For the text-containing cell, return its midpoint in [x, y] coordinate format. 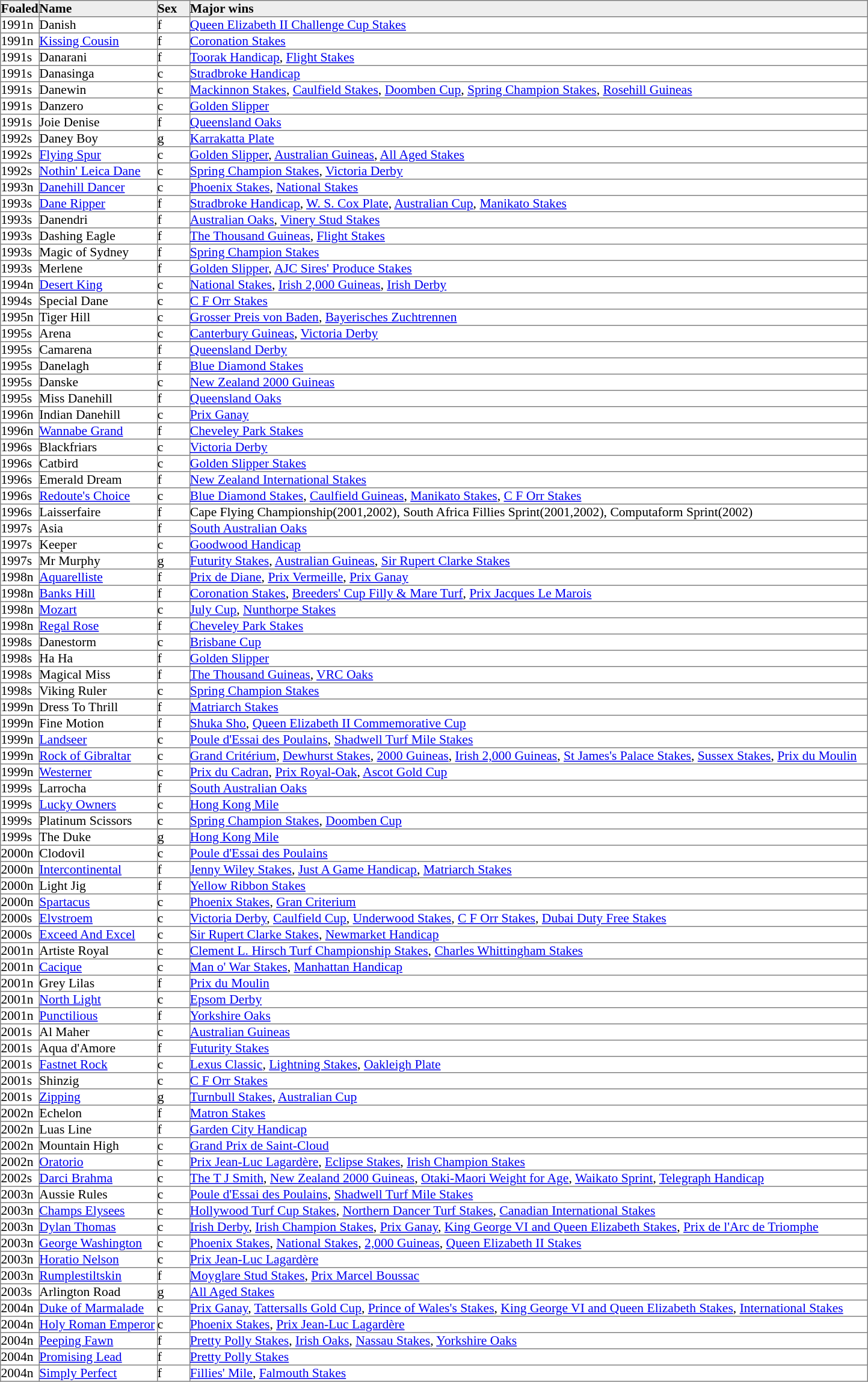
Dress To Thrill [98, 708]
Prix Ganay [528, 415]
Fillies' Mile, Falmouth Stakes [528, 1373]
Prix Ganay, Tattersalls Gold Cup, Prince of Wales's Stakes, King George VI and Queen Elizabeth Stakes, International Stakes [528, 1308]
Asia [98, 528]
Luas Line [98, 1130]
The Thousand Guineas, VRC Oaks [528, 675]
Toorak Handicap, Flight Stakes [528, 58]
Darci Brahma [98, 1178]
Danewin [98, 90]
Echelon [98, 1113]
Garden City Handicap [528, 1130]
Name [98, 8]
Goodwood Handicap [528, 545]
Danehill Dancer [98, 188]
Regal Rose [98, 626]
Simply Perfect [98, 1373]
Danzero [98, 106]
Cape Flying Championship(2001,2002), South Africa Fillies Sprint(2001,2002), Computaform Sprint(2002) [528, 513]
Indian Danehill [98, 415]
Brisbane Cup [528, 643]
Poule d'Essai des Poulains [528, 853]
Larrocha [98, 788]
New Zealand 2000 Guineas [528, 383]
Punctilious [98, 1016]
Yorkshire Oaks [528, 1016]
Rock of Gibraltar [98, 756]
Camarena [98, 350]
Danendri [98, 220]
The T J Smith, New Zealand 2000 Guineas, Otaki-Maori Weight for Age, Waikato Sprint, Telegraph Handicap [528, 1178]
Lucky Owners [98, 805]
Stradbroke Handicap, W. S. Cox Plate, Australian Cup, Manikato Stakes [528, 203]
Landseer [98, 740]
July Cup, Nunthorpe Stakes [528, 610]
Mountain High [98, 1146]
Shinzig [98, 1081]
Victoria Derby [528, 448]
George Washington [98, 1243]
Moyglare Stud Stakes, Prix Marcel Boussac [528, 1276]
Golden Slipper Stakes [528, 463]
Prix Jean-Luc Lagardère [528, 1260]
Phoenix Stakes, National Stakes, 2,000 Guineas, Queen Elizabeth II Stakes [528, 1243]
Matron Stakes [528, 1113]
2003s [20, 1292]
1993n [20, 188]
Nothin' Leica Dane [98, 171]
Man o' War Stakes, Manhattan Handicap [528, 967]
All Aged Stakes [528, 1292]
Coronation Stakes [528, 41]
Keeper [98, 545]
Flying Spur [98, 155]
Irish Derby, Irish Champion Stakes, Prix Ganay, King George VI and Queen Elizabeth Stakes, Prix de l'Arc de Triomphe [528, 1227]
Special Dane [98, 301]
Hollywood Turf Cup Stakes, Northern Dancer Turf Stakes, Canadian International Stakes [528, 1211]
Westerner [98, 773]
Dashing Eagle [98, 236]
Laisserfaire [98, 513]
Danestorm [98, 643]
Grand Critérium, Dewhurst Stakes, 2000 Guineas, Irish 2,000 Guineas, St James's Palace Stakes, Sussex Stakes, Prix du Moulin [528, 756]
Futurity Stakes, Australian Guineas, Sir Rupert Clarke Stakes [528, 561]
Fine Motion [98, 723]
Spring Champion Stakes, Victoria Derby [528, 171]
Mozart [98, 610]
Joie Denise [98, 123]
Pretty Polly Stakes, Irish Oaks, Nassau Stakes, Yorkshire Oaks [528, 1340]
Coronation Stakes, Breeders' Cup Filly & Mare Turf, Prix Jacques Le Marois [528, 593]
Dylan Thomas [98, 1227]
Canterbury Guineas, Victoria Derby [528, 333]
The Duke [98, 838]
Mr Murphy [98, 561]
Dane Ripper [98, 203]
Prix de Diane, Prix Vermeille, Prix Ganay [528, 578]
Catbird [98, 463]
Prix Jean-Luc Lagardère, Eclipse Stakes, Irish Champion Stakes [528, 1162]
Elvstroem [98, 918]
Prix du Moulin [528, 983]
Matriarch Stakes [528, 708]
Golden Slipper, Australian Guineas, All Aged Stakes [528, 155]
Danish [98, 25]
Platinum Scissors [98, 821]
National Stakes, Irish 2,000 Guineas, Irish Derby [528, 285]
Major wins [528, 8]
Stradbroke Handicap [528, 73]
Sex [173, 8]
Phoenix Stakes, Gran Criterium [528, 902]
Magic of Sydney [98, 253]
Aquarelliste [98, 578]
Al Maher [98, 1032]
Futurity Stakes [528, 1048]
Prix du Cadran, Prix Royal-Oak, Ascot Gold Cup [528, 773]
1994n [20, 285]
Sir Rupert Clarke Stakes, Newmarket Handicap [528, 935]
Holy Roman Emperor [98, 1325]
Magical Miss [98, 675]
Spring Champion Stakes, Doomben Cup [528, 821]
Zipping [98, 1097]
Desert King [98, 285]
Australian Guineas [528, 1032]
Cacique [98, 967]
Aqua d'Amore [98, 1048]
Golden Slipper, AJC Sires' Produce Stakes [528, 268]
Promising Lead [98, 1357]
Foaled [20, 8]
Merlene [98, 268]
Blackfriars [98, 448]
1995n [20, 318]
Kissing Cousin [98, 41]
North Light [98, 1000]
Wannabe Grand [98, 431]
Miss Danehill [98, 398]
Artiste Royal [98, 951]
Exceed And Excel [98, 935]
Yellow Ribbon Stakes [528, 886]
Phoenix Stakes, Prix Jean-Luc Lagardère [528, 1325]
Queensland Derby [528, 350]
Pretty Polly Stakes [528, 1357]
Epsom Derby [528, 1000]
Light Jig [98, 886]
Lexus Classic, Lightning Stakes, Oakleigh Plate [528, 1065]
Blue Diamond Stakes [528, 366]
Aussie Rules [98, 1195]
Viking Ruler [98, 691]
Danske [98, 383]
Shuka Sho, Queen Elizabeth II Commemorative Cup [528, 723]
Grey Lilas [98, 983]
Intercontinental [98, 870]
Oratorio [98, 1162]
Rumplestiltskin [98, 1276]
Clodovil [98, 853]
Phoenix Stakes, National Stakes [528, 188]
Champs Elysees [98, 1211]
New Zealand International Stakes [528, 480]
Banks Hill [98, 593]
Ha Ha [98, 658]
Jenny Wiley Stakes, Just A Game Handicap, Matriarch Stakes [528, 870]
Australian Oaks, Vinery Stud Stakes [528, 220]
Queen Elizabeth II Challenge Cup Stakes [528, 25]
Daney Boy [98, 138]
Grand Prix de Saint-Cloud [528, 1146]
1994s [20, 301]
Blue Diamond Stakes, Caulfield Guineas, Manikato Stakes, C F Orr Stakes [528, 496]
The Thousand Guineas, Flight Stakes [528, 236]
2002s [20, 1178]
Duke of Marmalade [98, 1308]
Turnbull Stakes, Australian Cup [528, 1097]
Grosser Preis von Baden, Bayerisches Zuchtrennen [528, 318]
Redoute's Choice [98, 496]
Clement L. Hirsch Turf Championship Stakes, Charles Whittingham Stakes [528, 951]
Peeping Fawn [98, 1340]
Mackinnon Stakes, Caulfield Stakes, Doomben Cup, Spring Champion Stakes, Rosehill Guineas [528, 90]
Emerald Dream [98, 480]
Danelagh [98, 366]
Karrakatta Plate [528, 138]
Spartacus [98, 902]
Danarani [98, 58]
Horatio Nelson [98, 1260]
Arlington Road [98, 1292]
Tiger Hill [98, 318]
Arena [98, 333]
Victoria Derby, Caulfield Cup, Underwood Stakes, C F Orr Stakes, Dubai Duty Free Stakes [528, 918]
Fastnet Rock [98, 1065]
Danasinga [98, 73]
